Capture the cell that displays the provided text and extract its [X, Y] central coordinate. 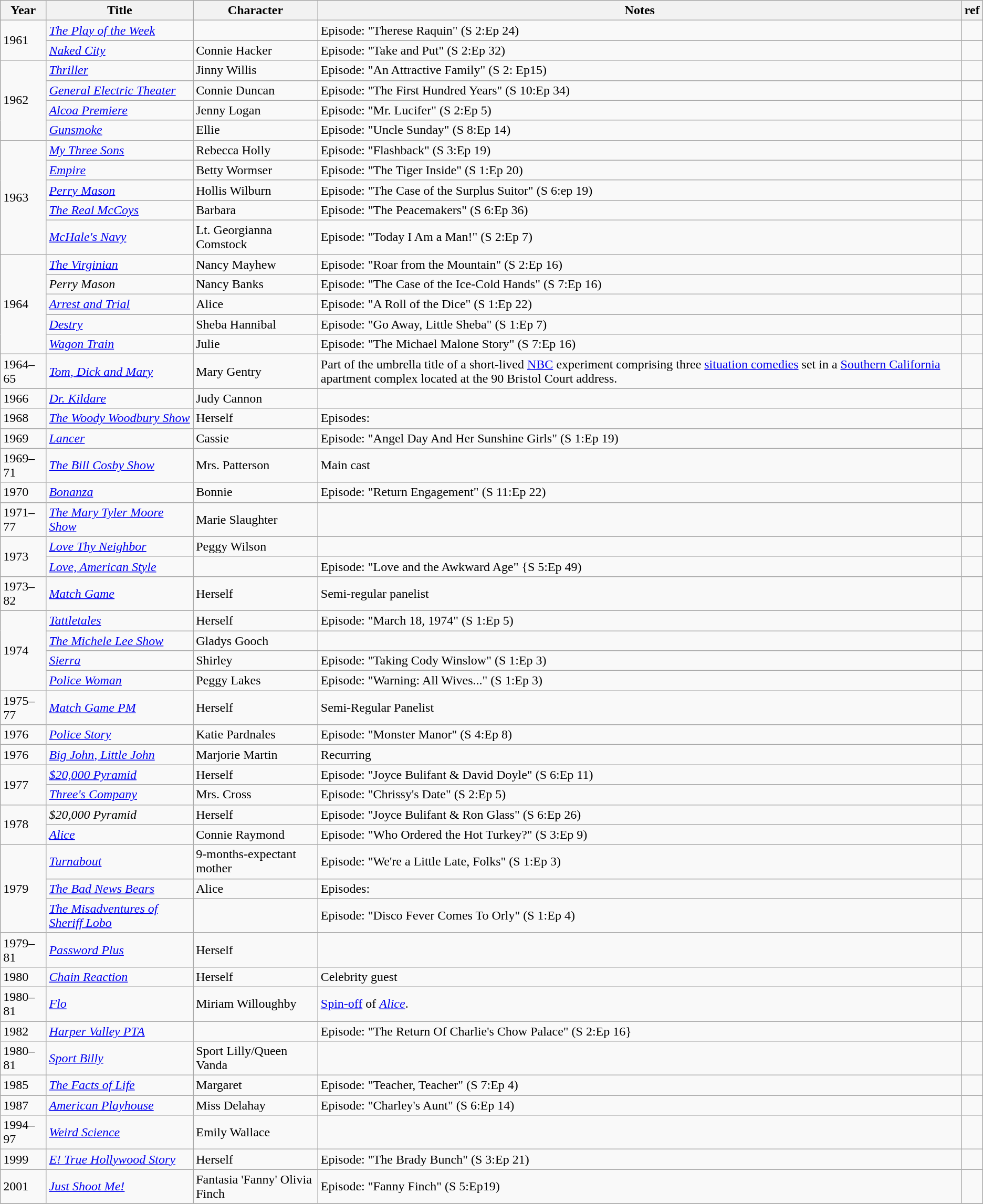
Episode: "Teacher, Teacher" (S 7:Ep 4) [640, 1085]
1977 [23, 785]
Episode: "Joyce Bulifant & David Doyle" (S 6:Ep 11) [640, 775]
Main cast [640, 465]
2001 [23, 1186]
Margaret [256, 1085]
Spin-off of Alice. [640, 1004]
Alcoa Premiere [120, 110]
Semi-Regular Panelist [640, 707]
1969 [23, 438]
1975–77 [23, 707]
Episode: "Angel Day And Her Sunshine Girls" (S 1:Ep 19) [640, 438]
Episode: "Take and Put" (S 2:Ep 32) [640, 50]
Mary Gentry [256, 372]
1994–97 [23, 1133]
9-months-expectant mother [256, 862]
Bonanza [120, 492]
Semi-regular panelist [640, 593]
Episode: "The First Hundred Years" (S 10:Ep 34) [640, 90]
Rebecca Holly [256, 150]
1980 [23, 977]
Recurring [640, 755]
Lancer [120, 438]
1973 [23, 556]
American Playhouse [120, 1105]
Sierra [120, 661]
The Mary Tyler Moore Show [120, 520]
Episode: "Love and the Awkward Age" {S 5:Ep 49) [640, 566]
Peggy Wilson [256, 546]
Episode: "Go Away, Little Sheba" (S 1:Ep 7) [640, 324]
1962 [23, 100]
Episode: "Uncle Sunday" (S 8:Ep 14) [640, 130]
Mrs. Cross [256, 795]
Episode: "Fanny Finch" (S 5:Ep19) [640, 1186]
Episode: "The Brady Bunch" (S 3:Ep 21) [640, 1159]
Episode: "Who Ordered the Hot Turkey?" (S 3:Ep 9) [640, 835]
Episode: "A Roll of the Dice" (S 1:Ep 22) [640, 304]
Turnabout [120, 862]
Episode: "The Return Of Charlie's Chow Palace" (S 2:Ep 16} [640, 1031]
1982 [23, 1031]
Episode: "We're a Little Late, Folks" (S 1:Ep 3) [640, 862]
1987 [23, 1105]
Episode: "Joyce Bulifant & Ron Glass" (S 6:Ep 26) [640, 815]
The Play of the Week [120, 30]
Sport Billy [120, 1058]
Episode: "The Case of the Surplus Suitor" (S 6:ep 19) [640, 190]
1985 [23, 1085]
1974 [23, 650]
Nancy Banks [256, 284]
Gunsmoke [120, 130]
Tattletales [120, 620]
The Virginian [120, 264]
Mrs. Patterson [256, 465]
Celebrity guest [640, 977]
Match Game PM [120, 707]
Year [23, 10]
Love, American Style [120, 566]
Weird Science [120, 1133]
Peggy Lakes [256, 681]
Flo [120, 1004]
Episode: "Today I Am a Man!" (S 2:Ep 7) [640, 237]
Cassie [256, 438]
Gladys Gooch [256, 641]
Episode: "An Attractive Family" (S 2: Ep15) [640, 70]
1961 [23, 40]
Episode: "Therese Raquin" (S 2:Ep 24) [640, 30]
Episode: "The Michael Malone Story" (S 7:Ep 16) [640, 344]
The Michele Lee Show [120, 641]
Episode: "Warning: All Wives..." (S 1:Ep 3) [640, 681]
1963 [23, 197]
Episode: "Roar from the Mountain" (S 2:Ep 16) [640, 264]
Shirley [256, 661]
Miriam Willoughby [256, 1004]
The Woody Woodbury Show [120, 418]
Episode: "March 18, 1974" (S 1:Ep 5) [640, 620]
Connie Hacker [256, 50]
Match Game [120, 593]
Destry [120, 324]
Ellie [256, 130]
Character [256, 10]
The Real McCoys [120, 210]
1973–82 [23, 593]
Hollis Wilburn [256, 190]
Katie Pardnales [256, 735]
1968 [23, 418]
Thriller [120, 70]
1978 [23, 825]
Chain Reaction [120, 977]
1999 [23, 1159]
Episode: "Mr. Lucifer" (S 2:Ep 5) [640, 110]
Title [120, 10]
1969–71 [23, 465]
1971–77 [23, 520]
Notes [640, 10]
Episode: "Disco Fever Comes To Orly" (S 1:Ep 4) [640, 915]
Big John, Little John [120, 755]
Password Plus [120, 950]
Tom, Dick and Mary [120, 372]
Sport Lilly/Queen Vanda [256, 1058]
1964 [23, 304]
Connie Raymond [256, 835]
Police Story [120, 735]
Episode: "Taking Cody Winslow" (S 1:Ep 3) [640, 661]
The Bill Cosby Show [120, 465]
Dr. Kildare [120, 398]
Arrest and Trial [120, 304]
Emily Wallace [256, 1133]
Harper Valley PTA [120, 1031]
ref [972, 10]
The Misadventures of Sheriff Lobo [120, 915]
McHale's Navy [120, 237]
Jenny Logan [256, 110]
1966 [23, 398]
Love Thy Neighbor [120, 546]
Naked City [120, 50]
Episode: "The Tiger Inside" (S 1:Ep 20) [640, 170]
Betty Wormser [256, 170]
General Electric Theater [120, 90]
Episode: "Chrissy's Date" (S 2:Ep 5) [640, 795]
1979 [23, 889]
Episode: "Return Engagement" (S 11:Ep 22) [640, 492]
My Three Sons [120, 150]
Episode: "Flashback" (S 3:Ep 19) [640, 150]
1970 [23, 492]
Just Shoot Me! [120, 1186]
1979–81 [23, 950]
Episode: "Monster Manor" (S 4:Ep 8) [640, 735]
Jinny Willis [256, 70]
Bonnie [256, 492]
The Bad News Bears [120, 889]
Marjorie Martin [256, 755]
Julie [256, 344]
Episode: "The Peacemakers" (S 6:Ep 36) [640, 210]
Police Woman [120, 681]
The Facts of Life [120, 1085]
Lt. Georgianna Comstock [256, 237]
Three's Company [120, 795]
Episode: "The Case of the Ice-Cold Hands" (S 7:Ep 16) [640, 284]
Episode: "Charley's Aunt" (S 6:Ep 14) [640, 1105]
Connie Duncan [256, 90]
Empire [120, 170]
1964–65 [23, 372]
Barbara [256, 210]
Miss Delahay [256, 1105]
Nancy Mayhew [256, 264]
Wagon Train [120, 344]
Sheba Hannibal [256, 324]
E! True Hollywood Story [120, 1159]
Fantasia 'Fanny' Olivia Finch [256, 1186]
Judy Cannon [256, 398]
Marie Slaughter [256, 520]
